Locate the cell with the specified text and output its [x, y] center coordinate. 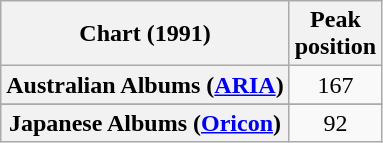
167 [335, 85]
Australian Albums (ARIA) [145, 85]
Chart (1991) [145, 34]
92 [335, 123]
Japanese Albums (Oricon) [145, 123]
Peakposition [335, 34]
